Output the [X, Y] coordinate of the center of the cell containing the given text.  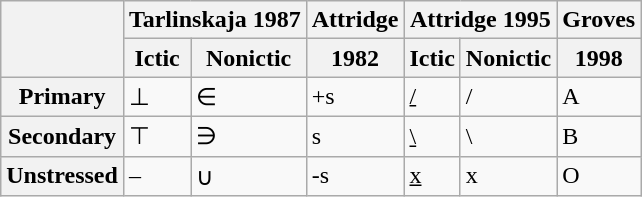
Unstressed [62, 176]
⊤ [156, 136]
– [156, 176]
∈ [248, 97]
s [355, 136]
Secondary [62, 136]
Primary [62, 97]
1982 [355, 58]
1998 [599, 58]
Attridge 1995 [480, 20]
-s [355, 176]
B [599, 136]
∋ [248, 136]
+s [355, 97]
Groves [599, 20]
∪ [248, 176]
Attridge [355, 20]
O [599, 176]
A [599, 97]
Tarlinskaja 1987 [214, 20]
⊥ [156, 97]
